Identify which cell holds the provided text, then report its [x, y] central coordinate. 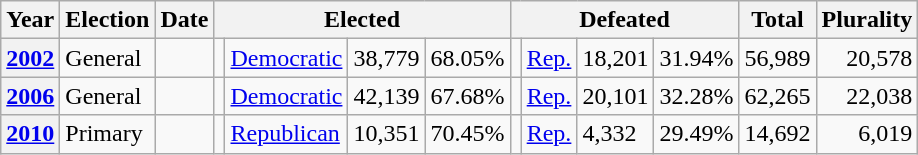
29.49% [696, 134]
70.45% [468, 134]
Defeated [624, 20]
Election [108, 20]
2002 [30, 58]
20,578 [867, 58]
Date [184, 20]
38,779 [386, 58]
42,139 [386, 96]
32.28% [696, 96]
56,989 [778, 58]
4,332 [616, 134]
2006 [30, 96]
22,038 [867, 96]
Plurality [867, 20]
14,692 [778, 134]
10,351 [386, 134]
Elected [362, 20]
62,265 [778, 96]
18,201 [616, 58]
68.05% [468, 58]
6,019 [867, 134]
67.68% [468, 96]
20,101 [616, 96]
2010 [30, 134]
Total [778, 20]
Primary [108, 134]
Year [30, 20]
31.94% [696, 58]
Republican [286, 134]
